From the cell containing the given text, extract its center point as (x, y) coordinate. 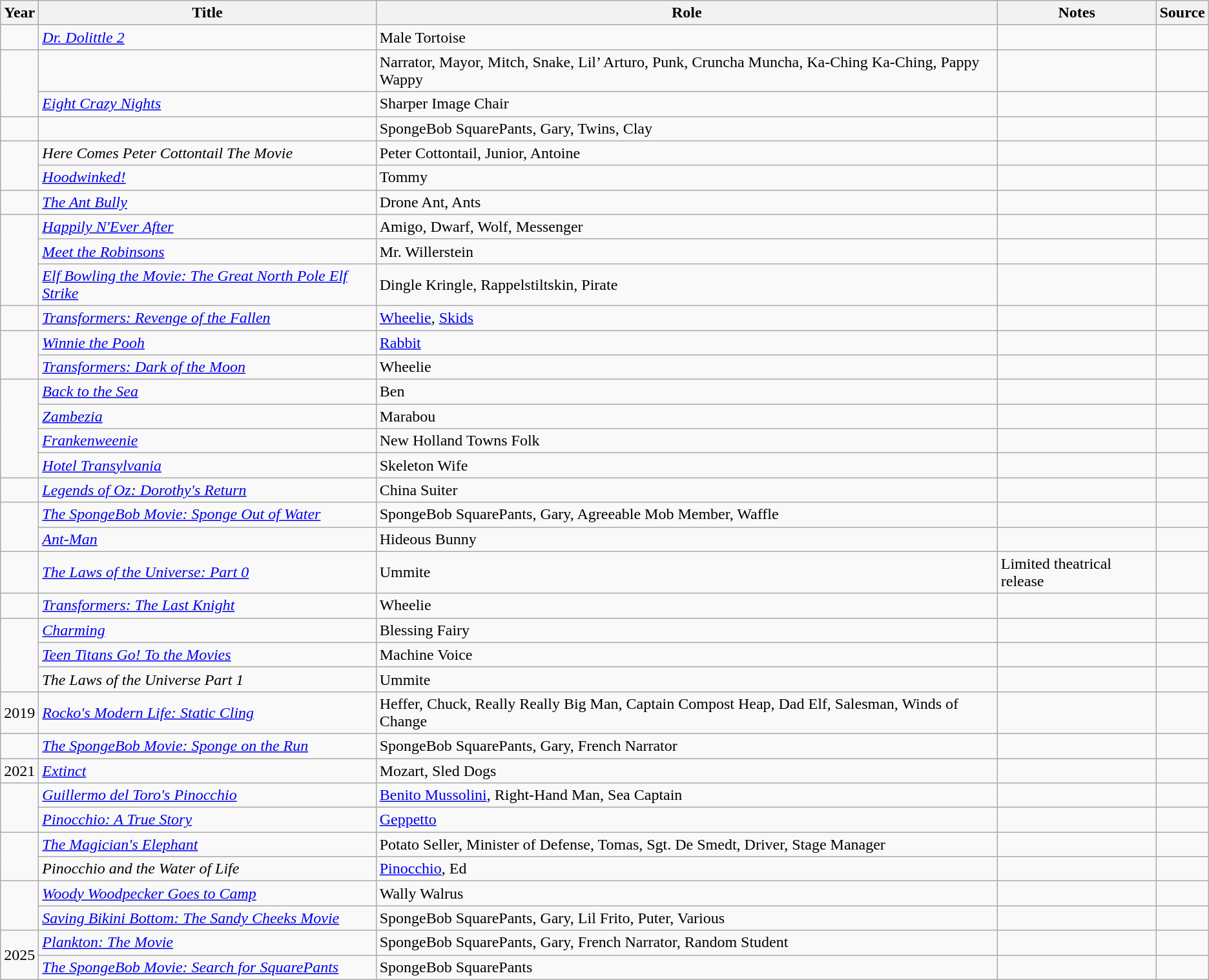
Hotel Transylvania (207, 465)
Machine Voice (687, 655)
Elf Bowling the Movie: The Great North Pole Elf Strike (207, 284)
SpongeBob SquarePants, Gary, French Narrator, Random Student (687, 943)
Zambezia (207, 416)
The SpongeBob Movie: Sponge on the Run (207, 746)
Hoodwinked! (207, 178)
Rocko's Modern Life: Static Cling (207, 713)
Skeleton Wife (687, 465)
Narrator, Mayor, Mitch, Snake, Lil’ Arturo, Punk, Cruncha Muncha, Ka-Ching Ka-Ching, Pappy Wappy (687, 71)
Blessing Fairy (687, 630)
2019 (19, 713)
Transformers: Revenge of the Fallen (207, 318)
Amigo, Dwarf, Wolf, Messenger (687, 227)
Rabbit (687, 343)
Dingle Kringle, Rappelstiltskin, Pirate (687, 284)
Limited theatrical release (1077, 572)
Ant-Man (207, 539)
The Magician's Elephant (207, 844)
SpongeBob SquarePants, Gary, French Narrator (687, 746)
Tommy (687, 178)
Guillermo del Toro's Pinocchio (207, 795)
Mr. Willerstein (687, 251)
Meet the Robinsons (207, 251)
Heffer, Chuck, Really Really Big Man, Captain Compost Heap, Dad Elf, Salesman, Winds of Change (687, 713)
Legends of Oz: Dorothy's Return (207, 490)
Back to the Sea (207, 392)
Potato Seller, Minister of Defense, Tomas, Sgt. De Smedt, Driver, Stage Manager (687, 844)
Pinocchio, Ed (687, 869)
Here Comes Peter Cottontail The Movie (207, 153)
Year (19, 13)
SpongeBob SquarePants, Gary, Agreeable Mob Member, Waffle (687, 515)
The SpongeBob Movie: Sponge Out of Water (207, 515)
Hideous Bunny (687, 539)
The Ant Bully (207, 202)
Wally Walrus (687, 893)
Pinocchio: A True Story (207, 820)
2021 (19, 770)
Male Tortoise (687, 37)
Marabou (687, 416)
Mozart, Sled Dogs (687, 770)
SpongeBob SquarePants, Gary, Twins, Clay (687, 128)
Role (687, 13)
The Laws of the Universe: Part 0 (207, 572)
Source (1182, 13)
Dr. Dolittle 2 (207, 37)
China Suiter (687, 490)
SpongeBob SquarePants (687, 967)
Extinct (207, 770)
Charming (207, 630)
Transformers: Dark of the Moon (207, 367)
Frankenweenie (207, 441)
Sharper Image Chair (687, 104)
SpongeBob SquarePants, Gary, Lil Frito, Puter, Various (687, 918)
Benito Mussolini, Right-Hand Man, Sea Captain (687, 795)
The Laws of the Universe Part 1 (207, 679)
Eight Crazy Nights (207, 104)
Peter Cottontail, Junior, Antoine (687, 153)
Winnie the Pooh (207, 343)
The SpongeBob Movie: Search for SquarePants (207, 967)
Pinocchio and the Water of Life (207, 869)
Transformers: The Last Knight (207, 606)
Saving Bikini Bottom: The Sandy Cheeks Movie (207, 918)
Title (207, 13)
Woody Woodpecker Goes to Camp (207, 893)
Wheelie, Skids (687, 318)
Teen Titans Go! To the Movies (207, 655)
Plankton: The Movie (207, 943)
Notes (1077, 13)
Happily N'Ever After (207, 227)
2025 (19, 955)
Drone Ant, Ants (687, 202)
Geppetto (687, 820)
New Holland Towns Folk (687, 441)
Ben (687, 392)
